Scan for the cell matching the given text and deliver its [x, y] coordinate at center. 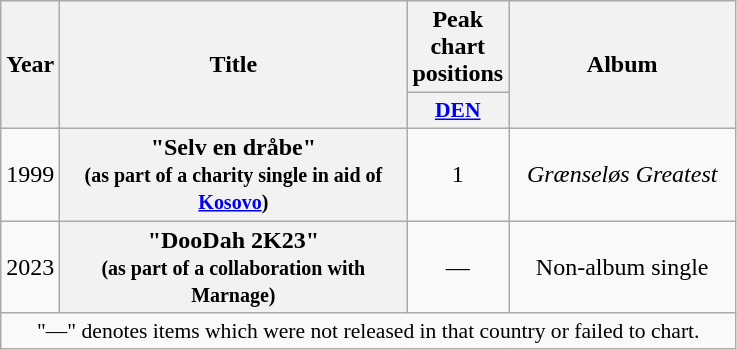
Grænseløs Greatest [622, 174]
1999 [30, 174]
2023 [30, 266]
Non-album single [622, 266]
Year [30, 65]
"DooDah 2K23"(as part of a collaboration with Marnage) [234, 266]
Peak chart positions [458, 47]
"Selv en dråbe"(as part of a charity single in aid of Kosovo) [234, 174]
1 [458, 174]
DEN [458, 111]
— [458, 266]
Title [234, 65]
Album [622, 65]
"—" denotes items which were not released in that country or failed to chart. [368, 331]
